From the cell containing the given text, extract its center point as (X, Y) coordinate. 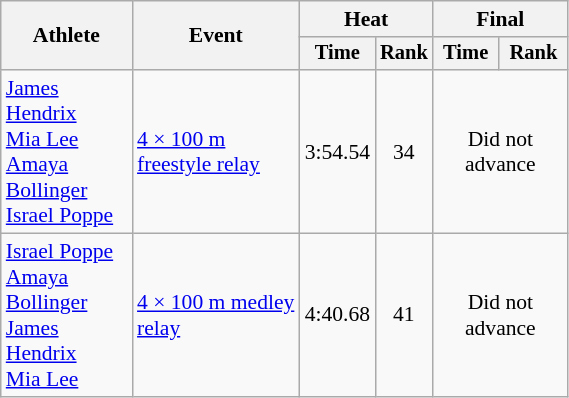
4:40.68 (338, 316)
Event (216, 36)
4 × 100 m freestyle relay (216, 152)
Final (500, 19)
34 (404, 152)
41 (404, 316)
3:54.54 (338, 152)
James Hendrix Mia Lee Amaya Bollinger Israel Poppe (66, 152)
4 × 100 m medley relay (216, 316)
Heat (366, 19)
Israel PoppeAmaya Bollinger James Hendrix Mia Lee (66, 316)
Athlete (66, 36)
